Detect which cell encompasses the target text, then output its (x, y) center coordinate. 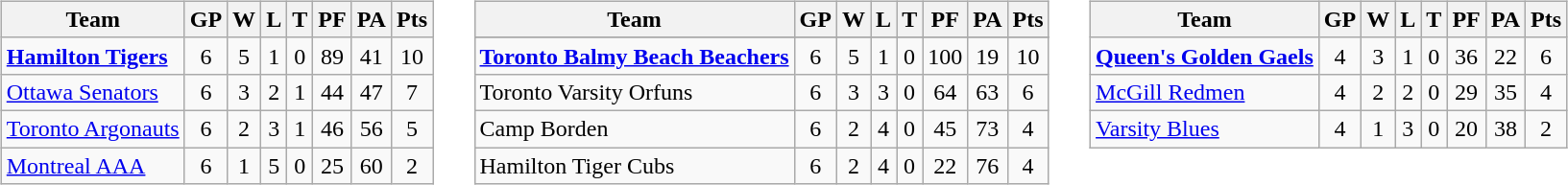
63 (987, 92)
100 (945, 56)
7 (411, 92)
38 (1506, 128)
41 (371, 56)
20 (1466, 128)
47 (371, 92)
36 (1466, 56)
29 (1466, 92)
Ottawa Senators (92, 92)
44 (332, 92)
89 (332, 56)
Queen's Golden Gaels (1205, 56)
Toronto Balmy Beach Beachers (634, 56)
McGill Redmen (1205, 92)
25 (332, 166)
46 (332, 128)
56 (371, 128)
Hamilton Tigers (92, 56)
Montreal AAA (92, 166)
Hamilton Tiger Cubs (634, 166)
19 (987, 56)
Toronto Varsity Orfuns (634, 92)
60 (371, 166)
Varsity Blues (1205, 128)
76 (987, 166)
35 (1506, 92)
64 (945, 92)
Toronto Argonauts (92, 128)
Camp Borden (634, 128)
73 (987, 128)
45 (945, 128)
